Identify which cell holds the provided text, then report its (X, Y) central coordinate. 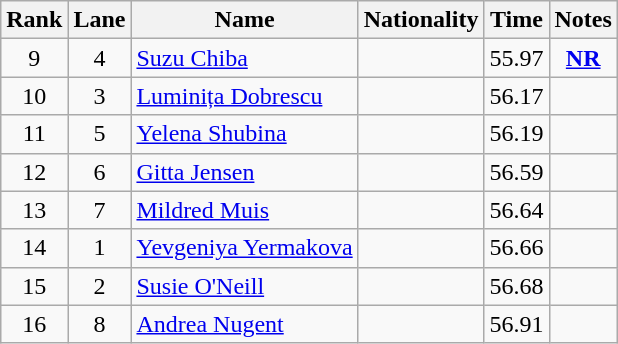
14 (34, 248)
Name (244, 20)
11 (34, 134)
Luminița Dobrescu (244, 96)
56.64 (516, 210)
Gitta Jensen (244, 172)
56.19 (516, 134)
5 (100, 134)
Susie O'Neill (244, 286)
10 (34, 96)
Yevgeniya Yermakova (244, 248)
2 (100, 286)
Mildred Muis (244, 210)
Suzu Chiba (244, 58)
15 (34, 286)
55.97 (516, 58)
56.59 (516, 172)
16 (34, 324)
Lane (100, 20)
1 (100, 248)
Andrea Nugent (244, 324)
56.17 (516, 96)
56.66 (516, 248)
Notes (583, 20)
56.91 (516, 324)
4 (100, 58)
Nationality (421, 20)
Rank (34, 20)
6 (100, 172)
13 (34, 210)
12 (34, 172)
7 (100, 210)
9 (34, 58)
8 (100, 324)
56.68 (516, 286)
3 (100, 96)
Time (516, 20)
Yelena Shubina (244, 134)
NR (583, 58)
